Pinpoint the cell where the given text exists, returning its [x, y] midpoint coordinate. 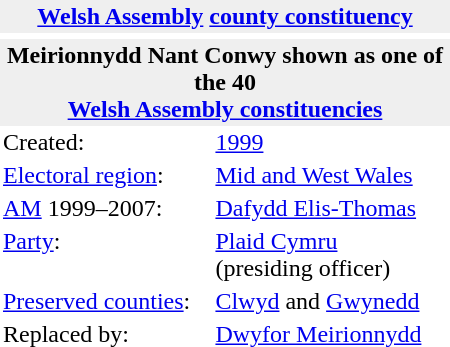
Created: [106, 142]
AM 1999–2007: [106, 208]
Party: [106, 255]
Dafydd Elis-Thomas [331, 208]
Plaid Cymru (presiding officer) [331, 255]
Mid and West Wales [331, 176]
Electoral region: [106, 176]
Welsh Assembly county constituency [225, 16]
1999 [331, 142]
Clwyd and Gwynedd [331, 302]
Preserved counties: [106, 302]
Meirionnydd Nant Conwy shown as one of the 40 Welsh Assembly constituencies [225, 82]
